Search for the cell housing the specified text and yield its (x, y) center coordinate. 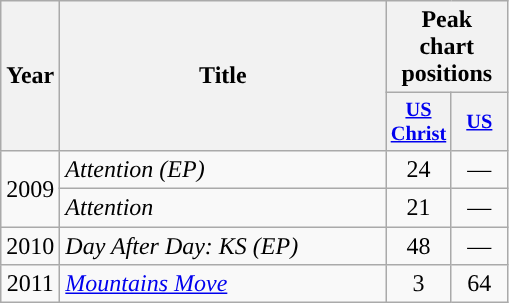
2009 (30, 188)
Attention (223, 208)
Day After Day: KS (EP) (223, 246)
64 (480, 284)
Title (223, 76)
Peak chart positions (447, 47)
21 (418, 208)
2011 (30, 284)
Attention (EP) (223, 169)
Mountains Move (223, 284)
48 (418, 246)
US (480, 122)
USChrist (418, 122)
2010 (30, 246)
3 (418, 284)
Year (30, 76)
24 (418, 169)
